Capture the cell that displays the provided text and extract its [x, y] central coordinate. 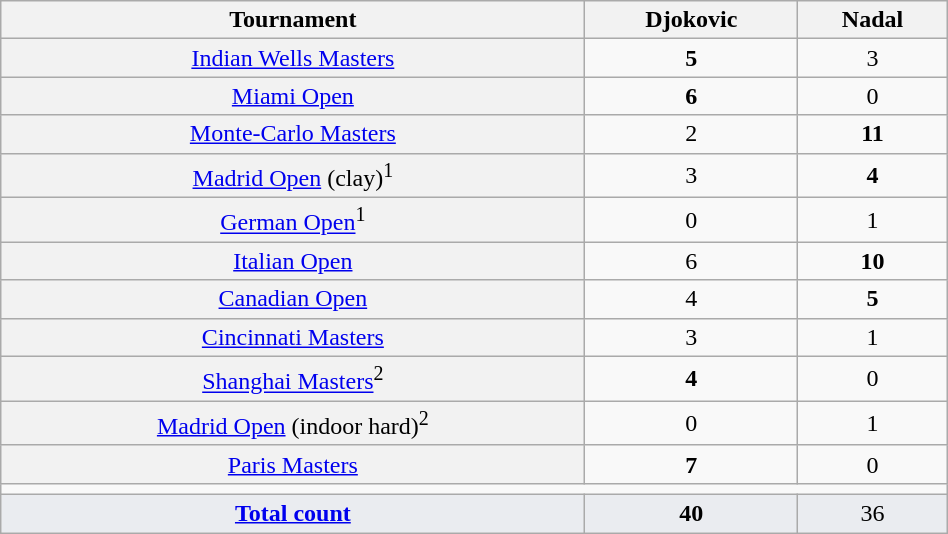
Miami Open [293, 96]
Nadal [873, 20]
Madrid Open (clay)1 [293, 176]
10 [873, 261]
Italian Open [293, 261]
7 [692, 464]
German Open1 [293, 220]
Paris Masters [293, 464]
Indian Wells Masters [293, 58]
11 [873, 134]
Total count [293, 514]
Djokovic [692, 20]
Shanghai Masters2 [293, 378]
40 [692, 514]
2 [692, 134]
36 [873, 514]
Monte-Carlo Masters [293, 134]
Tournament [293, 20]
Madrid Open (indoor hard)2 [293, 424]
Cincinnati Masters [293, 337]
Canadian Open [293, 299]
